Pinpoint the cell where the given text exists, returning its [X, Y] midpoint coordinate. 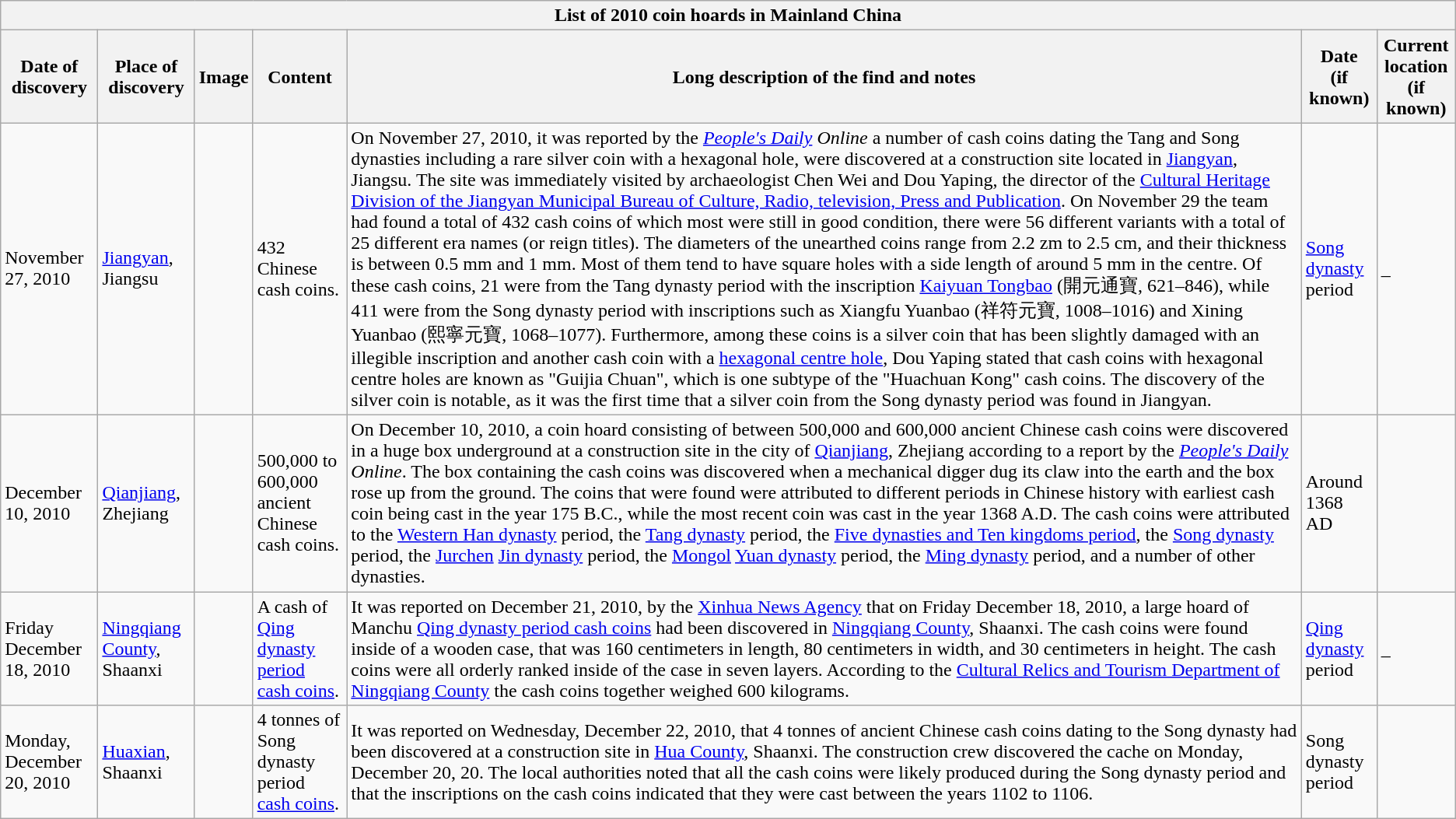
November 27, 2010 [50, 269]
Huaxian, Shaanxi [146, 762]
December 10, 2010 [50, 502]
Content [300, 76]
Long description of the find and notes [824, 76]
Qing dynasty period [1339, 648]
List of 2010 coin hoards in Mainland China [728, 16]
500,000 to 600,000 ancient Chinese cash coins. [300, 502]
Around 1368 AD [1339, 502]
Friday December 18, 2010 [50, 648]
Jiangyan, Jiangsu [146, 269]
Place of discovery [146, 76]
Date of discovery [50, 76]
Image [224, 76]
Monday, December 20, 2010 [50, 762]
Date(if known) [1339, 76]
Qianjiang, Zhejiang [146, 502]
432 Chinese cash coins. [300, 269]
A cash of Qing dynasty period cash coins. [300, 648]
Ningqiang County, Shaanxi [146, 648]
Current location(if known) [1416, 76]
4 tonnes of Song dynasty period cash coins. [300, 762]
